Capture the cell that displays the provided text and extract its (x, y) central coordinate. 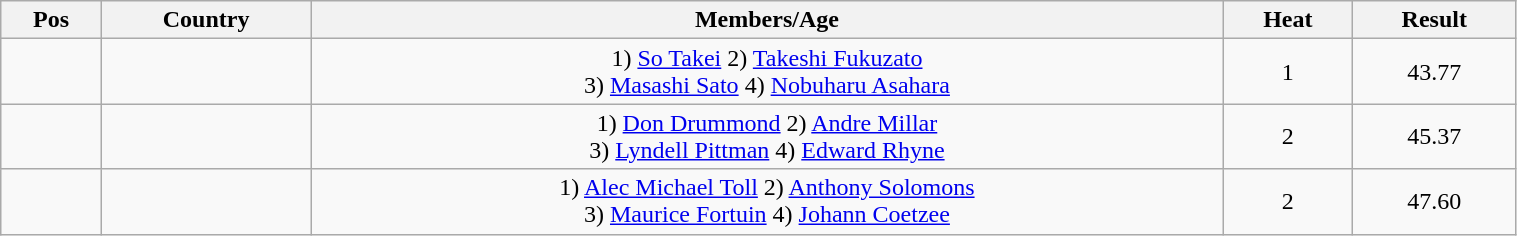
Country (206, 20)
43.77 (1434, 72)
47.60 (1434, 202)
1) Alec Michael Toll 2) Anthony Solomons3) Maurice Fortuin 4) Johann Coetzee (768, 202)
1) Don Drummond 2) Andre Millar3) Lyndell Pittman 4) Edward Rhyne (768, 136)
Members/Age (768, 20)
1) So Takei 2) Takeshi Fukuzato3) Masashi Sato 4) Nobuharu Asahara (768, 72)
1 (1288, 72)
Result (1434, 20)
45.37 (1434, 136)
Heat (1288, 20)
Pos (52, 20)
